Pinpoint the cell where the given text exists, returning its (x, y) midpoint coordinate. 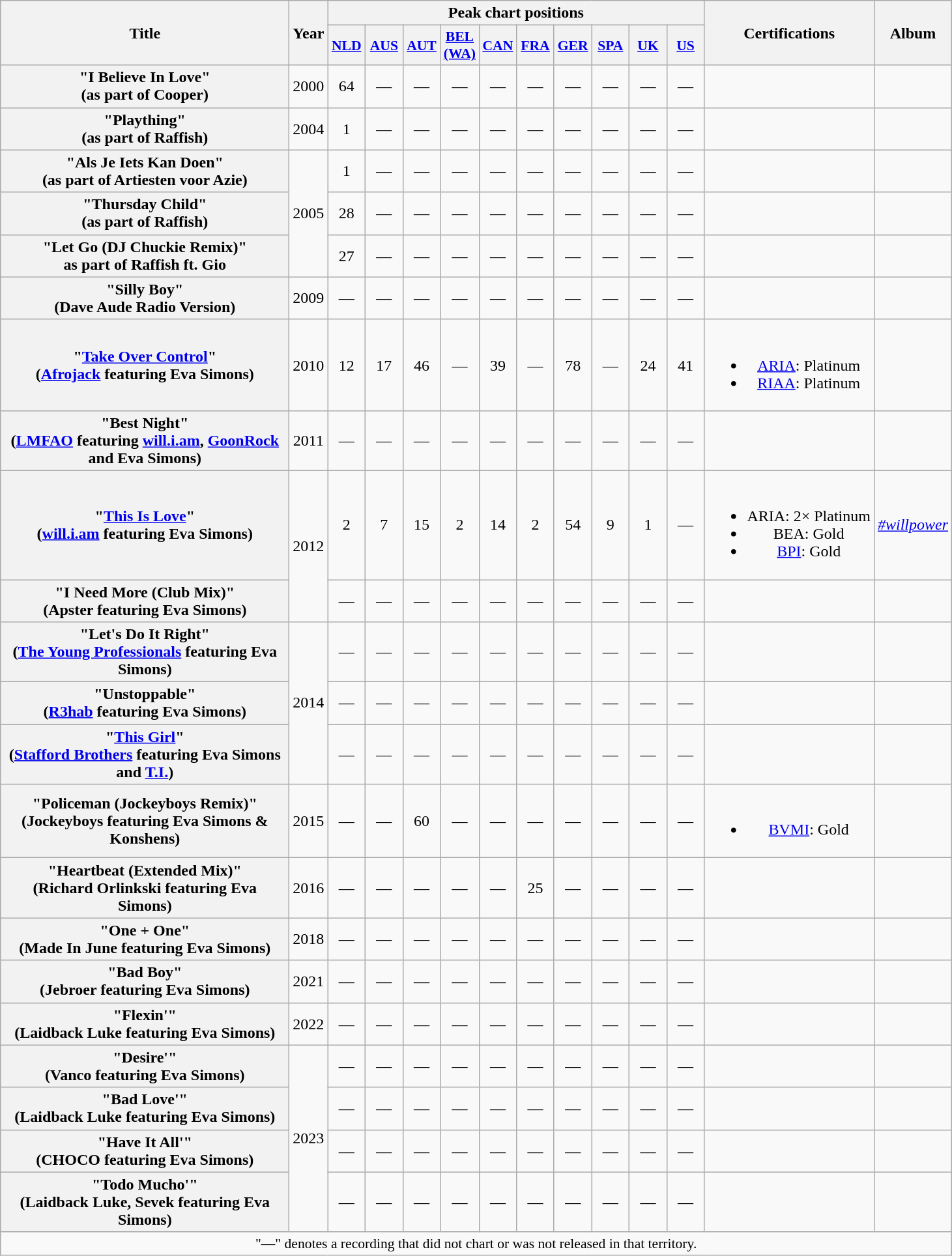
64 (347, 86)
"Let's Do It Right"(The Young Professionals featuring Eva Simons) (145, 652)
Title (145, 33)
"This Is Love"(will.i.am featuring Eva Simons) (145, 525)
"One + One"(Made In June featuring Eva Simons) (145, 939)
15 (422, 525)
17 (384, 365)
"Todo Mucho'"(Laidback Luke, Sevek featuring Eva Simons) (145, 1202)
2022 (309, 1024)
27 (347, 255)
SPA (611, 46)
39 (498, 365)
Certifications (790, 33)
NLD (347, 46)
US (685, 46)
2014 (309, 704)
"Take Over Control"(Afrojack featuring Eva Simons) (145, 365)
2004 (309, 129)
ARIA: 2× PlatinumBEA: GoldBPI: Gold (790, 525)
"Bad Love'"(Laidback Luke featuring Eva Simons) (145, 1109)
BVMI: Gold (790, 821)
"Heartbeat (Extended Mix)"(Richard Orlinkski featuring Eva Simons) (145, 888)
Year (309, 33)
28 (347, 214)
60 (422, 821)
2023 (309, 1139)
2012 (309, 546)
2021 (309, 981)
46 (422, 365)
54 (573, 525)
"Flexin'"(Laidback Luke featuring Eva Simons) (145, 1024)
"Have It All'"(CHOCO featuring Eva Simons) (145, 1150)
"Let Go (DJ Chuckie Remix)"as part of Raffish ft. Gio (145, 255)
"I Need More (Club Mix)"(Apster featuring Eva Simons) (145, 601)
7 (384, 525)
AUS (384, 46)
Album (912, 33)
"I Believe In Love"(as part of Cooper) (145, 86)
25 (536, 888)
Peak chart positions (516, 13)
2011 (309, 440)
UK (648, 46)
CAN (498, 46)
2015 (309, 821)
"Policeman (Jockeyboys Remix)"(Jockeyboys featuring Eva Simons & Konshens) (145, 821)
"Best Night"(LMFAO featuring will.i.am, GoonRock and Eva Simons) (145, 440)
"Thursday Child"(as part of Raffish) (145, 214)
24 (648, 365)
"Bad Boy"(Jebroer featuring Eva Simons) (145, 981)
FRA (536, 46)
#willpower (912, 525)
"This Girl"(Stafford Brothers featuring Eva Simons and T.I.) (145, 754)
"Silly Boy"(Dave Aude Radio Version) (145, 298)
12 (347, 365)
2018 (309, 939)
78 (573, 365)
AUT (422, 46)
"Plaything"(as part of Raffish) (145, 129)
"Unstoppable"(R3hab featuring Eva Simons) (145, 704)
"Als Je Iets Kan Doen"(as part of Artiesten voor Azie) (145, 171)
14 (498, 525)
2009 (309, 298)
9 (611, 525)
2016 (309, 888)
41 (685, 365)
"—" denotes a recording that did not chart or was not released in that territory. (476, 1244)
ARIA: PlatinumRIAA: Platinum (790, 365)
BEL(WA) (460, 46)
2010 (309, 365)
"Desire'"(Vanco featuring Eva Simons) (145, 1066)
2000 (309, 86)
2005 (309, 214)
GER (573, 46)
